Pinpoint the cell where the given text exists, returning its (x, y) midpoint coordinate. 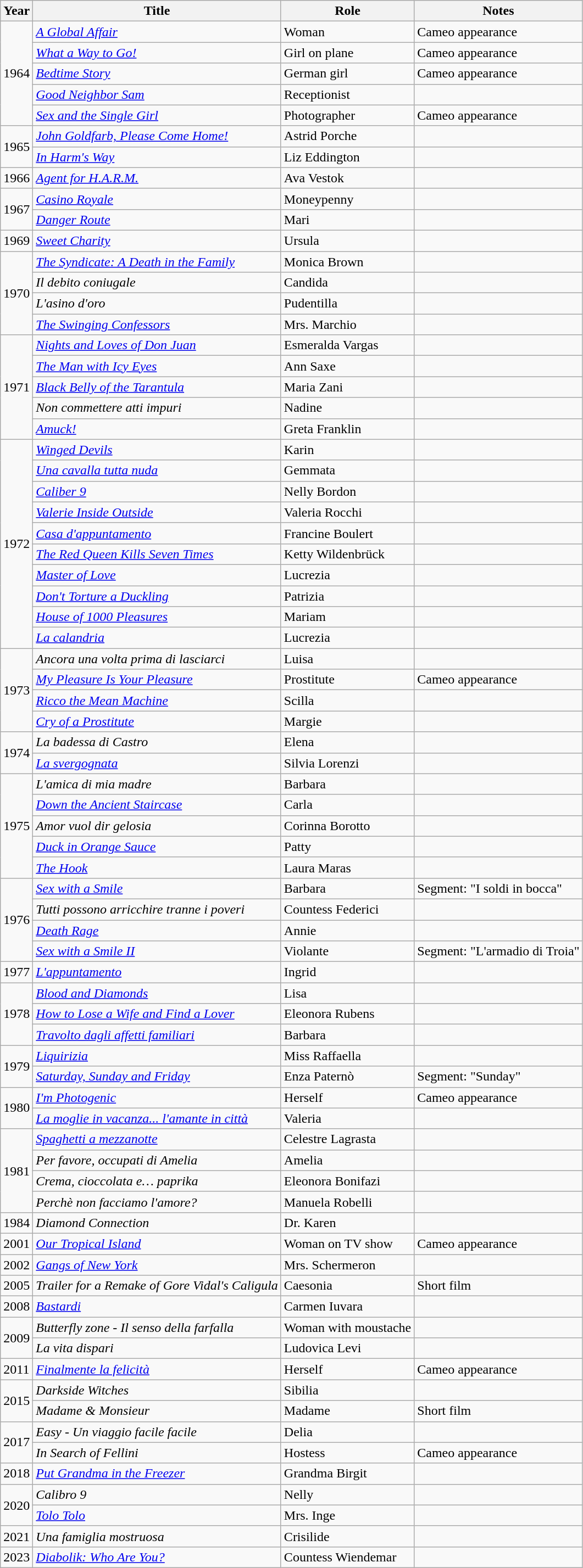
Don't Torture a Duckling (157, 596)
L'appuntamento (157, 972)
Eleonora Rubens (347, 1014)
2008 (16, 1307)
Finalmente la felicità (157, 1369)
Countess Federici (347, 909)
Mrs. Inge (347, 1515)
Nelly Bordon (347, 491)
In Search of Fellini (157, 1453)
Amuck! (157, 429)
Pudentilla (347, 304)
Trailer for a Remake of Gore Vidal's Caligula (157, 1286)
Agent for H.A.R.M. (157, 178)
Mrs. Schermeron (347, 1264)
Easy - Un viaggio facile facile (157, 1432)
Elena (347, 742)
Woman (347, 32)
Woman on TV show (347, 1244)
Receptionist (347, 94)
Tutti possono arricchire tranne i poveri (157, 909)
1978 (16, 1014)
2021 (16, 1536)
Sibilia (347, 1390)
Segment: "Sunday" (498, 1077)
Per favore, occupati di Amelia (157, 1160)
Black Belly of the Tarantula (157, 387)
Grandma Birgit (347, 1474)
1984 (16, 1223)
Ricco the Mean Machine (157, 701)
Non commettere atti impuri (157, 408)
1979 (16, 1066)
Patty (347, 847)
Maria Zani (347, 387)
Good Neighbor Sam (157, 94)
1976 (16, 920)
2002 (16, 1264)
Monica Brown (347, 262)
2011 (16, 1369)
Madame (347, 1411)
Gemmata (347, 471)
Sex and the Single Girl (157, 115)
Annie (347, 931)
Patrizia (347, 596)
Karin (347, 450)
Moneypenny (347, 199)
Put Grandma in the Freezer (157, 1474)
2020 (16, 1505)
Our Tropical Island (157, 1244)
The Man with Icy Eyes (157, 366)
Violante (347, 951)
La vita dispari (157, 1348)
1981 (16, 1171)
L'amica di mia madre (157, 784)
2009 (16, 1338)
Francine Boulert (347, 533)
Valeria Rocchi (347, 512)
Ancora una volta prima di lasciarci (157, 659)
Lisa (347, 993)
2023 (16, 1557)
Master of Love (157, 575)
Mari (347, 220)
In Harm's Way (157, 157)
Tolo Tolo (157, 1515)
Esmeralda Vargas (347, 345)
Ketty Wildenbrück (347, 554)
Luisa (347, 659)
Madame & Monsieur (157, 1411)
Perchè non facciamo l'amore? (157, 1202)
The Swinging Confessors (157, 324)
Nadine (347, 408)
Amelia (347, 1160)
Casino Royale (157, 199)
La svergognata (157, 763)
1973 (16, 690)
The Syndicate: A Death in the Family (157, 262)
1967 (16, 209)
1974 (16, 753)
Notes (498, 11)
What a Way to Go! (157, 53)
Sweet Charity (157, 240)
Celestre Lagrasta (347, 1139)
Bastardi (157, 1307)
Cry of a Prostitute (157, 721)
Enza Paternò (347, 1077)
Liz Eddington (347, 157)
The Red Queen Kills Seven Times (157, 554)
Il debito coniugale (157, 283)
Scilla (347, 701)
Greta Franklin (347, 429)
Casa d'appuntamento (157, 533)
Eleonora Bonifazi (347, 1181)
Travolto dagli affetti familiari (157, 1035)
Silvia Lorenzi (347, 763)
Liquirizia (157, 1056)
Valerie Inside Outside (157, 512)
1964 (16, 74)
Nelly (347, 1494)
A Global Affair (157, 32)
2017 (16, 1442)
1980 (16, 1108)
Ava Vestok (347, 178)
Winged Devils (157, 450)
2005 (16, 1286)
1966 (16, 178)
Mariam (347, 617)
Ursula (347, 240)
Astrid Porche (347, 136)
Saturday, Sunday and Friday (157, 1077)
I'm Photogenic (157, 1097)
Blood and Diamonds (157, 993)
Duck in Orange Sauce (157, 847)
La badessa di Castro (157, 742)
Down the Ancient Staircase (157, 805)
Valeria (347, 1118)
Photographer (347, 115)
Segment: "I soldi in bocca" (498, 888)
Gangs of New York (157, 1264)
My Pleasure Is Your Pleasure (157, 680)
Ann Saxe (347, 366)
Sex with a Smile II (157, 951)
2015 (16, 1401)
2001 (16, 1244)
Carmen Iuvara (347, 1307)
Title (157, 11)
Spaghetti a mezzanotte (157, 1139)
Miss Raffaella (347, 1056)
Ingrid (347, 972)
Delia (347, 1432)
L'asino d'oro (157, 304)
Danger Route (157, 220)
Nights and Loves of Don Juan (157, 345)
Corinna Borotto (347, 826)
Butterfly zone - Il senso della farfalla (157, 1328)
House of 1000 Pleasures (157, 617)
Caesonia (347, 1286)
Year (16, 11)
Death Rage (157, 931)
Woman with moustache (347, 1328)
Calibro 9 (157, 1494)
La calandria (157, 638)
Segment: "L'armadio di Troia" (498, 951)
Dr. Karen (347, 1223)
Margie (347, 721)
Role (347, 11)
1972 (16, 544)
Bedtime Story (157, 74)
Mrs. Marchio (347, 324)
How to Lose a Wife and Find a Lover (157, 1014)
Carla (347, 805)
2018 (16, 1474)
Hostess (347, 1453)
1975 (16, 826)
Ludovica Levi (347, 1348)
1971 (16, 387)
John Goldfarb, Please Come Home! (157, 136)
La moglie in vacanza... l'amante in città (157, 1118)
Sex with a Smile (157, 888)
Darkside Witches (157, 1390)
Manuela Robelli (347, 1202)
1969 (16, 240)
Girl on plane (347, 53)
Crema, cioccolata e… paprika (157, 1181)
Amor vuol dir gelosia (157, 826)
Countess Wiendemar (347, 1557)
Diabolik: Who Are You? (157, 1557)
Candida (347, 283)
Prostitute (347, 680)
Una cavalla tutta nuda (157, 471)
The Hook (157, 867)
1965 (16, 147)
German girl (347, 74)
Crisilide (347, 1536)
Diamond Connection (157, 1223)
1970 (16, 293)
Caliber 9 (157, 491)
1977 (16, 972)
Laura Maras (347, 867)
Una famiglia mostruosa (157, 1536)
